From the cell containing the given text, extract its center point as (x, y) coordinate. 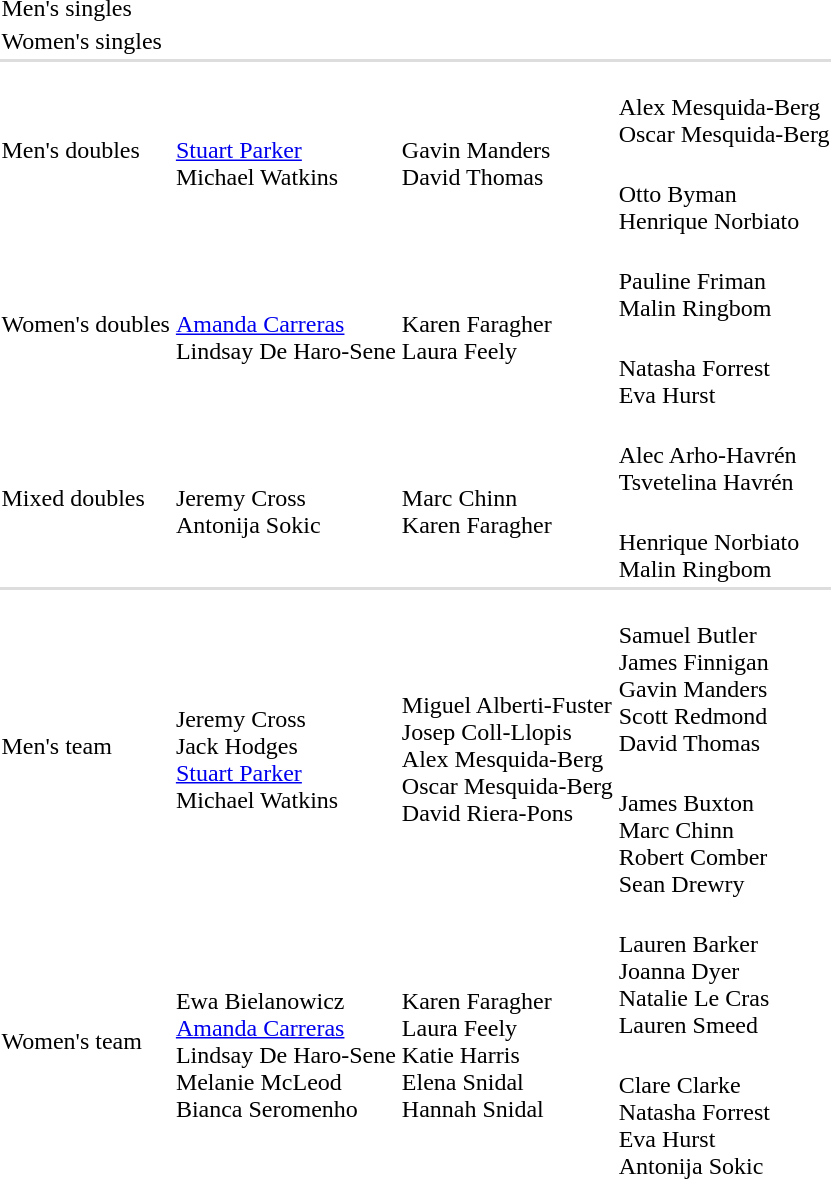
Karen FaragherLaura Feely (507, 324)
Women's doubles (86, 324)
Jeremy CrossAntonija Sokic (286, 498)
Jeremy CrossJack HodgesStuart ParkerMichael Watkins (286, 746)
Lauren BarkerJoanna DyerNatalie Le CrasLauren Smeed (724, 971)
Marc ChinnKaren Faragher (507, 498)
Samuel ButlerJames FinniganGavin MandersScott RedmondDavid Thomas (724, 676)
Amanda CarrerasLindsay De Haro-Sene (286, 324)
Men's team (86, 746)
Stuart ParkerMichael Watkins (286, 150)
Alec Arho-HavrénTsvetelina Havrén (724, 455)
Henrique NorbiatoMalin Ringbom (724, 542)
Women's singles (86, 41)
Pauline FrimanMalin Ringbom (724, 281)
Mixed doubles (86, 498)
Otto BymanHenrique Norbiato (724, 194)
Miguel Alberti-FusterJosep Coll-LlopisAlex Mesquida-BergOscar Mesquida-BergDavid Riera-Pons (507, 746)
Alex Mesquida-BergOscar Mesquida-Berg (724, 107)
Men's doubles (86, 150)
Gavin MandersDavid Thomas (507, 150)
James BuxtonMarc ChinnRobert ComberSean Drewry (724, 830)
Natasha ForrestEva Hurst (724, 368)
